Find where the given text appears and provide that cell's center as (x, y) coordinate. 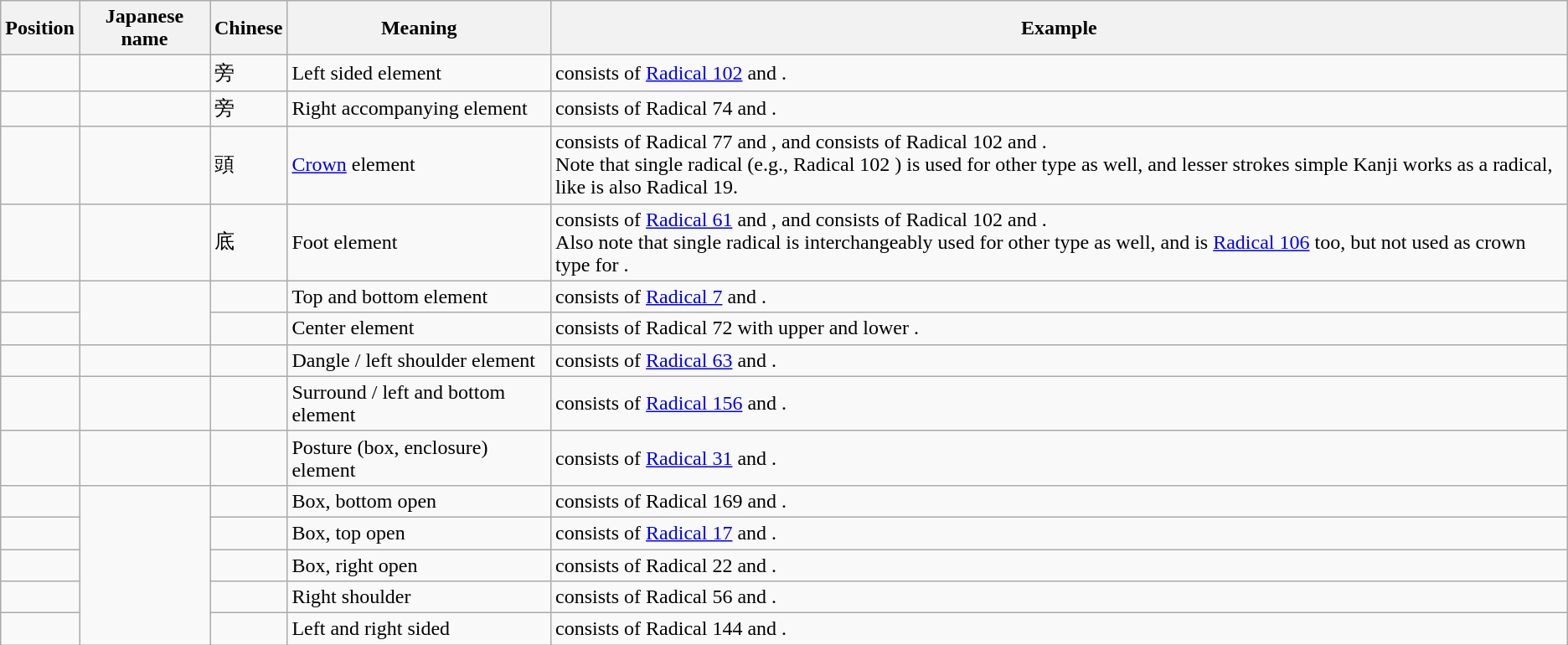
consists of Radical 144 and . (1060, 629)
Foot element (419, 242)
Example (1060, 28)
Surround / left and bottom element (419, 404)
Crown element (419, 165)
Position (40, 28)
consists of Radical 17 and . (1060, 533)
consists of Radical 72 with upper and lower . (1060, 328)
Right shoulder (419, 597)
Right accompanying element (419, 109)
consists of Radical 22 and . (1060, 565)
consists of Radical 56 and . (1060, 597)
consists of Radical 31 and . (1060, 457)
consists of Radical 63 and . (1060, 360)
consists of Radical 102 and . (1060, 74)
consists of Radical 7 and . (1060, 297)
Chinese (248, 28)
Left sided element (419, 74)
consists of Radical 156 and . (1060, 404)
Japanese name (144, 28)
Meaning (419, 28)
Center element (419, 328)
Box, top open (419, 533)
Dangle / left shoulder element (419, 360)
Box, right open (419, 565)
Posture (box, enclosure) element (419, 457)
consists of Radical 74 and . (1060, 109)
consists of Radical 169 and . (1060, 501)
底 (248, 242)
頭 (248, 165)
Box, bottom open (419, 501)
Left and right sided (419, 629)
Top and bottom element (419, 297)
